Return [X, Y] of the center of cell containing provided text 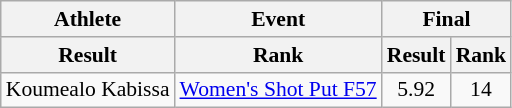
Athlete [88, 19]
14 [482, 90]
Final [446, 19]
Women's Shot Put F57 [278, 90]
5.92 [416, 90]
Event [278, 19]
Koumealo Kabissa [88, 90]
